Find where the given text appears and provide that cell's center as (x, y) coordinate. 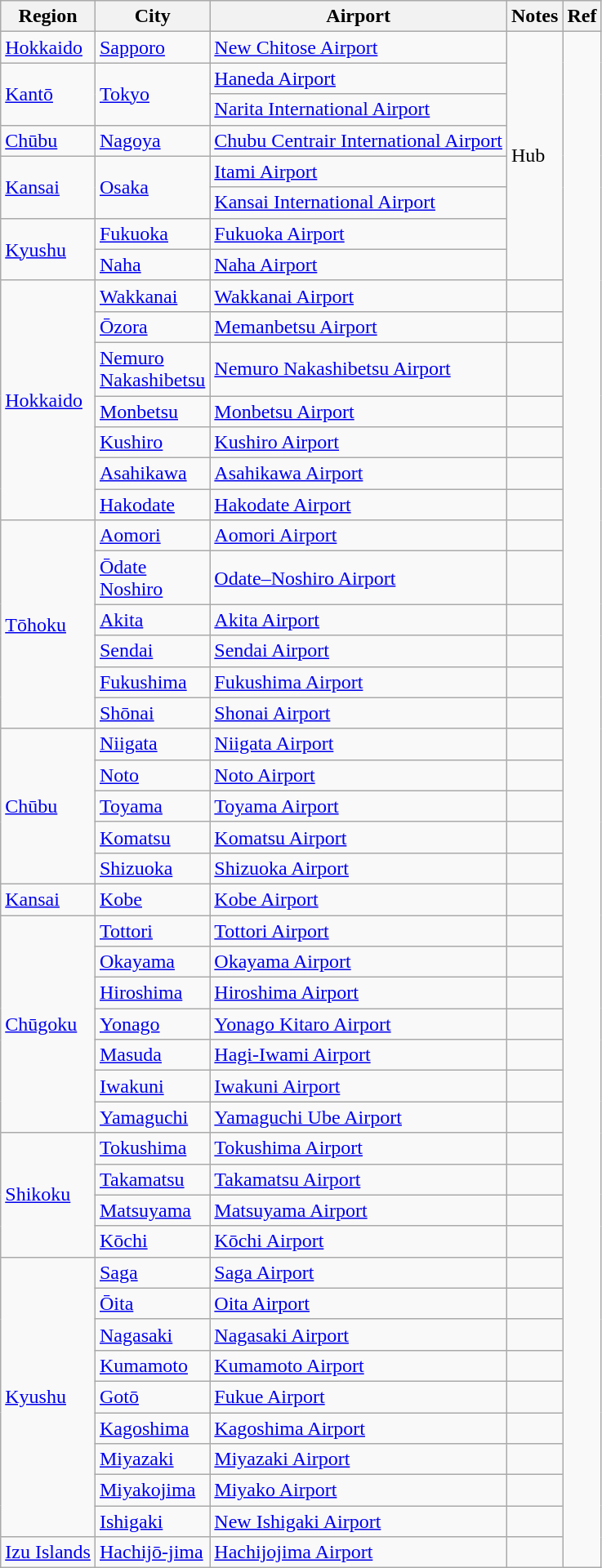
Hub (534, 156)
City (152, 16)
Hiroshima Airport (359, 993)
Asahikawa (152, 474)
Kobe (152, 899)
Kushiro Airport (359, 443)
Tōhoku (48, 624)
Nagoya (152, 140)
Kagoshima Airport (359, 1428)
Nagasaki (152, 1334)
Miyakojima (152, 1490)
Kumamoto (152, 1365)
Nagasaki Airport (359, 1334)
Fukuoka Airport (359, 234)
Hachijō-jima (152, 1552)
Kobe Airport (359, 899)
New Chitose Airport (359, 47)
Yamaguchi (152, 1117)
Naha (152, 265)
Okayama (152, 962)
Toyama Airport (359, 806)
Miyazaki (152, 1459)
Toyama (152, 806)
Yonago (152, 1024)
Izu Islands (48, 1552)
Matsuyama (152, 1210)
Aomori Airport (359, 536)
Tokushima (152, 1148)
Odate–Noshiro Airport (359, 578)
Masuda (152, 1055)
Kansai International Airport (359, 203)
Noto Airport (359, 775)
Hiroshima (152, 993)
Monbetsu Airport (359, 411)
Airport (359, 16)
Tokyo (152, 94)
Chubu Centrair International Airport (359, 140)
Saga Airport (359, 1272)
NemuroNakashibetsu (152, 369)
Miyazaki Airport (359, 1459)
ŌdateNoshiro (152, 578)
Tokushima Airport (359, 1148)
Kumamoto Airport (359, 1365)
Kagoshima (152, 1428)
Ōzora (152, 327)
Fukushima Airport (359, 682)
Ōita (152, 1303)
Noto (152, 775)
Okayama Airport (359, 962)
Naha Airport (359, 265)
Wakkanai Airport (359, 296)
Fukue Airport (359, 1396)
Shōnai (152, 713)
Shizuoka Airport (359, 868)
Gotō (152, 1396)
Shikoku (48, 1195)
Tottori Airport (359, 930)
Region (48, 16)
Yamaguchi Ube Airport (359, 1117)
Shonai Airport (359, 713)
Ishigaki (152, 1521)
Kōchi Airport (359, 1241)
Tottori (152, 930)
Haneda Airport (359, 78)
Iwakuni (152, 1086)
Iwakuni Airport (359, 1086)
Saga (152, 1272)
Komatsu Airport (359, 837)
Monbetsu (152, 411)
Hakodate Airport (359, 505)
Komatsu (152, 837)
Niigata (152, 744)
Niigata Airport (359, 744)
Narita International Airport (359, 109)
Matsuyama Airport (359, 1210)
Nemuro Nakashibetsu Airport (359, 369)
Takamatsu (152, 1179)
Akita Airport (359, 620)
Oita Airport (359, 1303)
Takamatsu Airport (359, 1179)
Memanbetsu Airport (359, 327)
Wakkanai (152, 296)
Fukushima (152, 682)
Kushiro (152, 443)
Aomori (152, 536)
Kōchi (152, 1241)
Fukuoka (152, 234)
New Ishigaki Airport (359, 1521)
Asahikawa Airport (359, 474)
Miyako Airport (359, 1490)
Notes (534, 16)
Ref (582, 16)
Sendai Airport (359, 651)
Osaka (152, 187)
Kantō (48, 94)
Sapporo (152, 47)
Sendai (152, 651)
Yonago Kitaro Airport (359, 1024)
Shizuoka (152, 868)
Akita (152, 620)
Hagi-Iwami Airport (359, 1055)
Hakodate (152, 505)
Itami Airport (359, 171)
Hachijojima Airport (359, 1552)
Chūgoku (48, 1023)
